Provide the [x, y] coordinate of the cell's center where the given text is located.  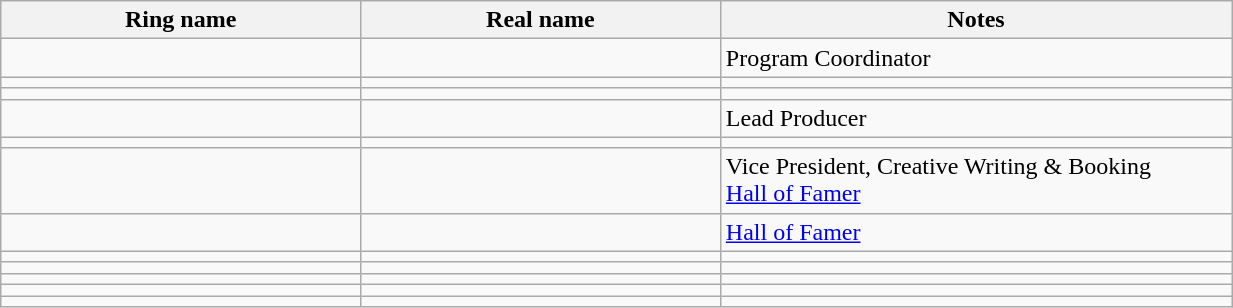
Ring name [181, 20]
Real name [541, 20]
Notes [976, 20]
Vice President, Creative Writing & BookingHall of Famer [976, 180]
Hall of Famer [976, 232]
Program Coordinator [976, 58]
Lead Producer [976, 118]
